Extract the [x, y] coordinate from the center of the cell holding the provided text.  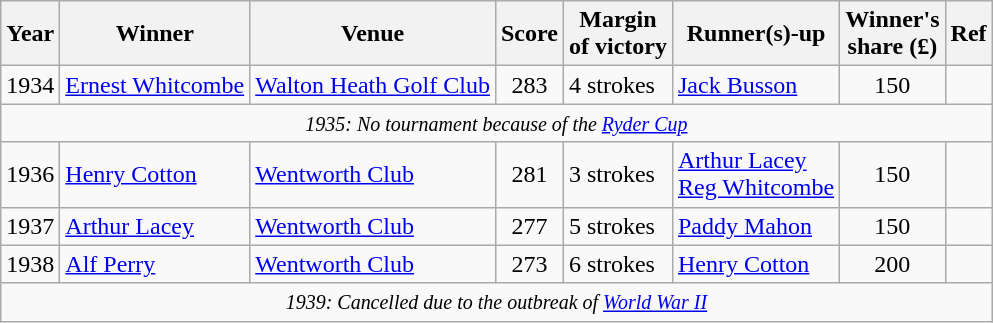
273 [529, 264]
Walton Heath Golf Club [373, 85]
Jack Busson [756, 85]
3 strokes [618, 174]
Winner'sshare (£) [892, 34]
277 [529, 226]
Arthur Lacey Reg Whitcombe [756, 174]
1939: Cancelled due to the outbreak of World War II [496, 302]
283 [529, 85]
281 [529, 174]
1936 [30, 174]
Ernest Whitcombe [155, 85]
Marginof victory [618, 34]
Ref [968, 34]
6 strokes [618, 264]
Winner [155, 34]
200 [892, 264]
Runner(s)-up [756, 34]
Alf Perry [155, 264]
4 strokes [618, 85]
1935: No tournament because of the Ryder Cup [496, 123]
1938 [30, 264]
1934 [30, 85]
Score [529, 34]
5 strokes [618, 226]
Venue [373, 34]
Paddy Mahon [756, 226]
Year [30, 34]
1937 [30, 226]
Arthur Lacey [155, 226]
